Capture the cell that displays the provided text and extract its [x, y] central coordinate. 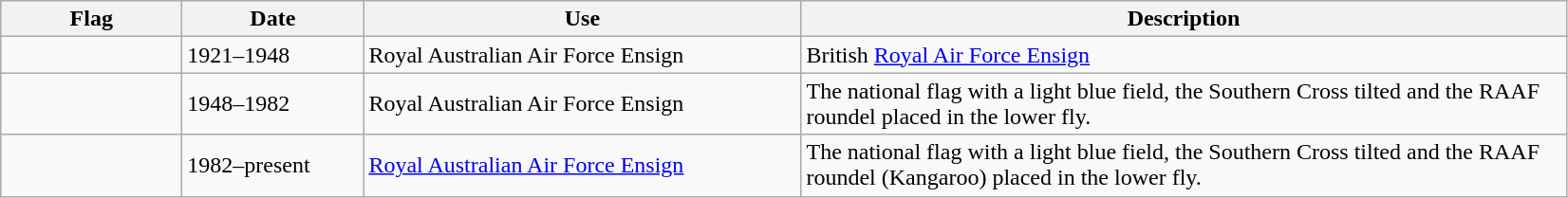
The national flag with a light blue field, the Southern Cross tilted and the RAAF roundel (Kangaroo) placed in the lower fly. [1184, 165]
1948–1982 [273, 104]
The national flag with a light blue field, the Southern Cross tilted and the RAAF roundel placed in the lower fly. [1184, 104]
Use [583, 19]
British Royal Air Force Ensign [1184, 55]
1921–1948 [273, 55]
Date [273, 19]
Description [1184, 19]
Flag [91, 19]
1982–present [273, 165]
